Identify which cell holds the provided text, then report its [x, y] central coordinate. 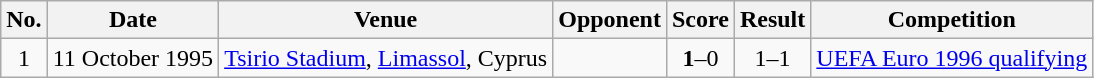
Date [132, 20]
Venue [386, 20]
UEFA Euro 1996 qualifying [952, 58]
Competition [952, 20]
11 October 1995 [132, 58]
Opponent [610, 20]
Tsirio Stadium, Limassol, Cyprus [386, 58]
Score [700, 20]
1–1 [772, 58]
No. [24, 20]
1–0 [700, 58]
1 [24, 58]
Result [772, 20]
